Provide the [X, Y] coordinate of the cell's center where the given text is located.  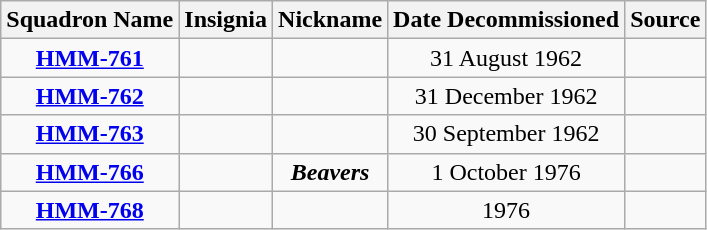
Date Decommissioned [506, 20]
HMM-761 [90, 58]
31 December 1962 [506, 96]
HMM-762 [90, 96]
Insignia [226, 20]
Source [666, 20]
1976 [506, 210]
31 August 1962 [506, 58]
Beavers [330, 172]
HMM-766 [90, 172]
Squadron Name [90, 20]
1 October 1976 [506, 172]
HMM-763 [90, 134]
30 September 1962 [506, 134]
HMM-768 [90, 210]
Nickname [330, 20]
